Determine the (X, Y) coordinate at the center of the cell enclosing the given text.  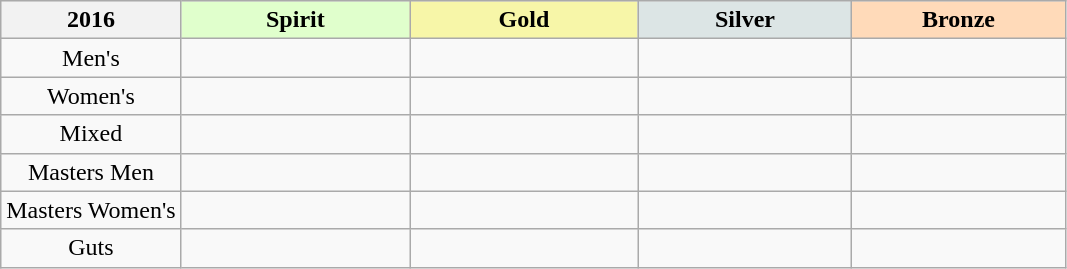
Men's (91, 58)
Bronze (959, 20)
Women's (91, 96)
Masters Women's (91, 210)
2016 (91, 20)
Guts (91, 248)
Silver (745, 20)
Gold (524, 20)
Masters Men (91, 172)
Mixed (91, 134)
Spirit (296, 20)
